Capture the cell that displays the provided text and extract its [x, y] central coordinate. 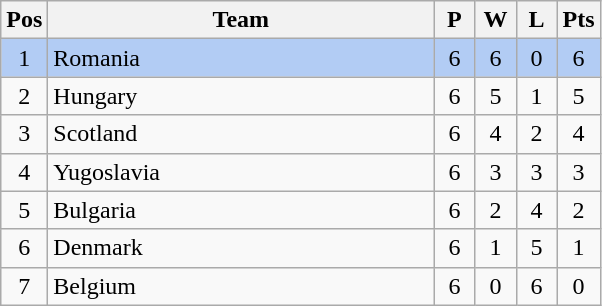
Pos [24, 20]
Hungary [241, 96]
L [536, 20]
Scotland [241, 134]
Belgium [241, 286]
Pts [578, 20]
Yugoslavia [241, 172]
Denmark [241, 248]
Team [241, 20]
Romania [241, 58]
P [454, 20]
Bulgaria [241, 210]
W [496, 20]
7 [24, 286]
